Search for the cell housing the specified text and yield its [x, y] center coordinate. 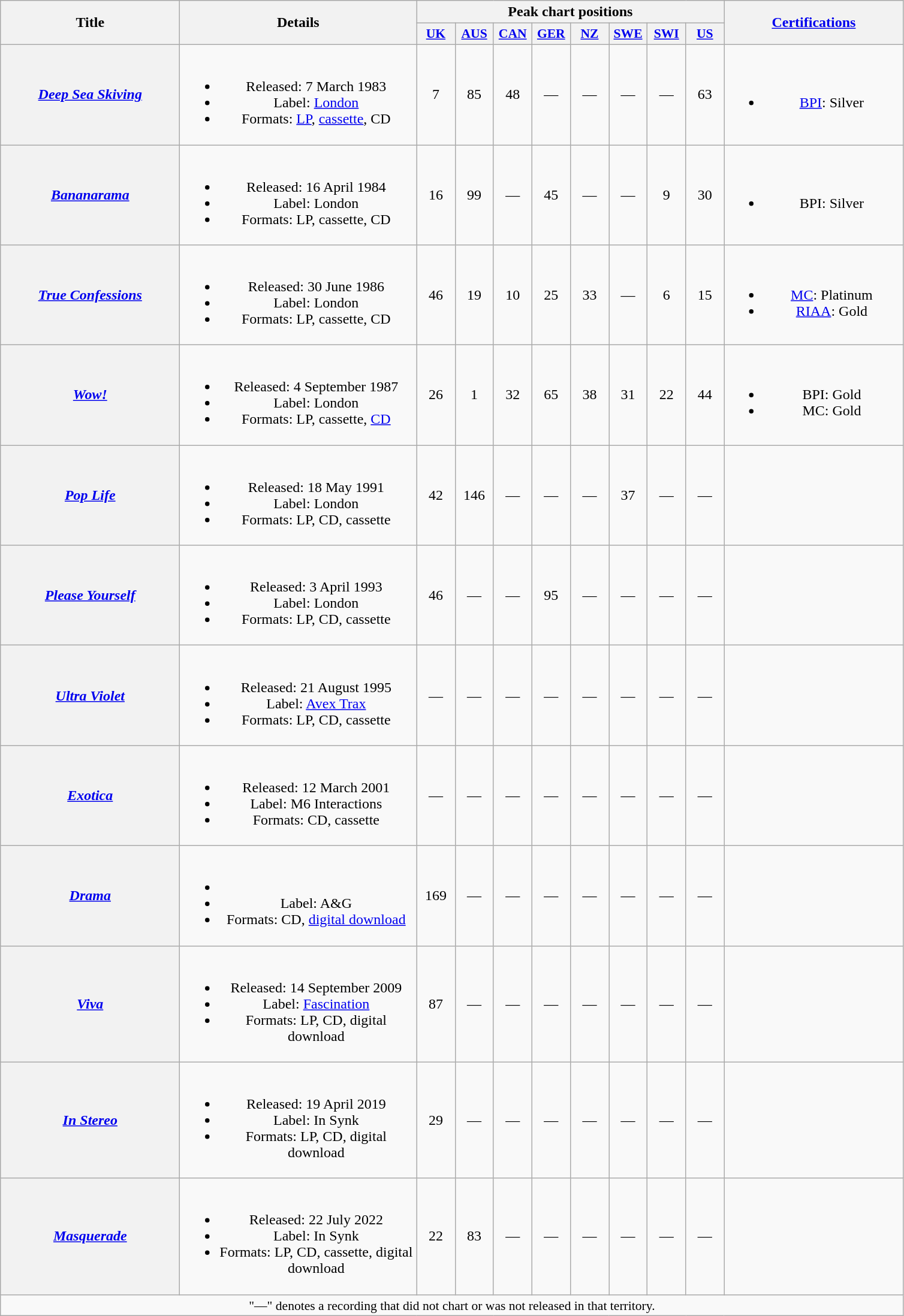
15 [705, 295]
SWI [667, 34]
9 [667, 195]
Released: 7 March 1983Label: LondonFormats: LP, cassette, CD [299, 95]
Details [299, 23]
Please Yourself [90, 596]
NZ [589, 34]
Pop Life [90, 495]
True Confessions [90, 295]
SWE [628, 34]
Exotica [90, 796]
38 [589, 396]
GER [551, 34]
Deep Sea Skiving [90, 95]
BPI: GoldMC: Gold [814, 396]
7 [436, 95]
30 [705, 195]
83 [474, 1236]
Title [90, 23]
Viva [90, 1004]
Released: 30 June 1986Label: LondonFormats: LP, cassette, CD [299, 295]
87 [436, 1004]
CAN [513, 34]
6 [667, 295]
10 [513, 295]
29 [436, 1120]
26 [436, 396]
33 [589, 295]
Released: 18 May 1991Label: LondonFormats: LP, CD, cassette [299, 495]
25 [551, 295]
63 [705, 95]
169 [436, 895]
Released: 4 September 1987Label: LondonFormats: LP, cassette, CD [299, 396]
Masquerade [90, 1236]
UK [436, 34]
95 [551, 596]
Released: 16 April 1984Label: LondonFormats: LP, cassette, CD [299, 195]
99 [474, 195]
37 [628, 495]
85 [474, 95]
Peak chart positions [571, 12]
Released: 3 April 1993Label: LondonFormats: LP, CD, cassette [299, 596]
US [705, 34]
44 [705, 396]
Released: 12 March 2001Label: M6 InteractionsFormats: CD, cassette [299, 796]
Released: 21 August 1995Label: Avex TraxFormats: LP, CD, cassette [299, 695]
Ultra Violet [90, 695]
146 [474, 495]
32 [513, 396]
Released: 19 April 2019Label: In SynkFormats: LP, CD, digital download [299, 1120]
Bananarama [90, 195]
48 [513, 95]
Wow! [90, 396]
1 [474, 396]
Drama [90, 895]
65 [551, 396]
Certifications [814, 23]
31 [628, 396]
Released: 14 September 2009Label: FascinationFormats: LP, CD, digital download [299, 1004]
AUS [474, 34]
42 [436, 495]
16 [436, 195]
"—" denotes a recording that did not chart or was not released in that territory. [452, 1305]
Label: A&GFormats: CD, digital download [299, 895]
MC: PlatinumRIAA: Gold [814, 295]
In Stereo [90, 1120]
45 [551, 195]
19 [474, 295]
Released: 22 July 2022Label: In SynkFormats: LP, CD, cassette, digital download [299, 1236]
